From the cell containing the given text, extract its center point as (X, Y) coordinate. 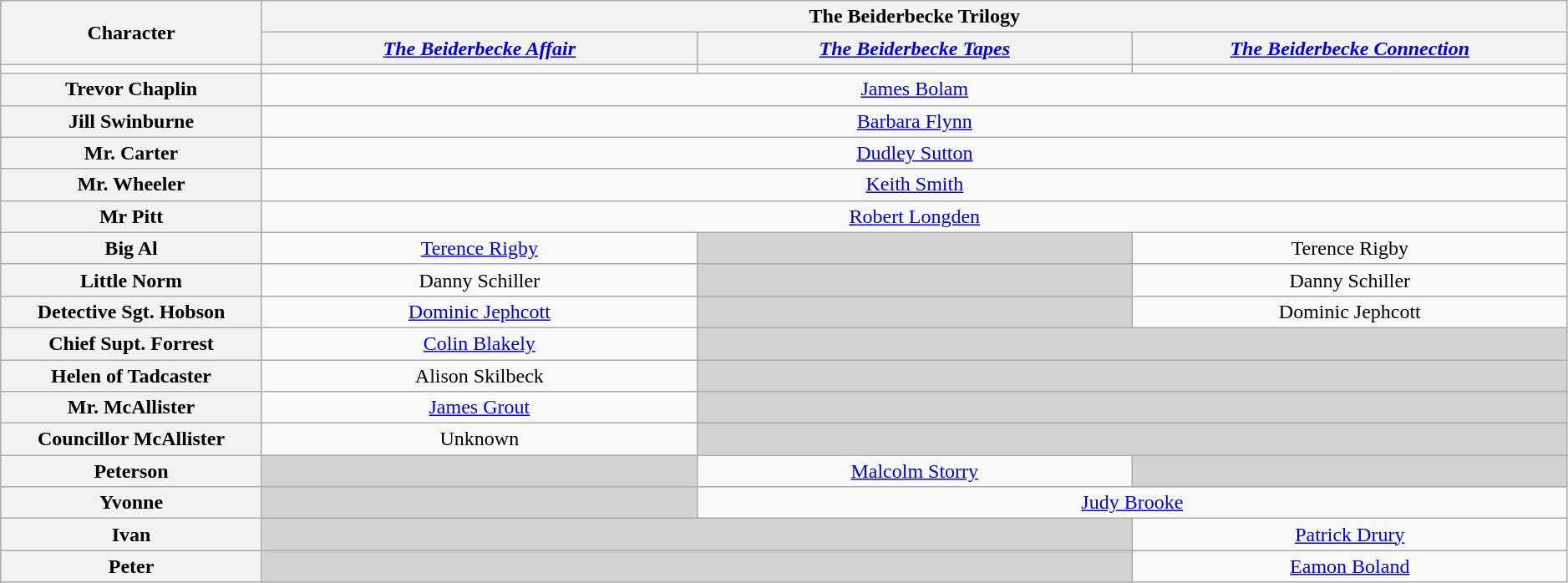
Little Norm (132, 280)
James Grout (480, 408)
Yvonne (132, 503)
Colin Blakely (480, 343)
Alison Skilbeck (480, 375)
Dudley Sutton (914, 153)
Ivan (132, 535)
The Beiderbecke Tapes (914, 48)
Malcolm Storry (914, 471)
Helen of Tadcaster (132, 375)
Mr. McAllister (132, 408)
The Beiderbecke Connection (1350, 48)
James Bolam (914, 89)
Keith Smith (914, 185)
Unknown (480, 439)
Eamon Boland (1350, 566)
Detective Sgt. Hobson (132, 312)
Big Al (132, 248)
Judy Brooke (1132, 503)
Jill Swinburne (132, 121)
Barbara Flynn (914, 121)
Robert Longden (914, 216)
Mr. Carter (132, 153)
Trevor Chaplin (132, 89)
Councillor McAllister (132, 439)
Mr Pitt (132, 216)
Peter (132, 566)
Chief Supt. Forrest (132, 343)
The Beiderbecke Affair (480, 48)
Character (132, 33)
Peterson (132, 471)
The Beiderbecke Trilogy (914, 17)
Patrick Drury (1350, 535)
Mr. Wheeler (132, 185)
